Search for the cell housing the specified text and yield its (x, y) center coordinate. 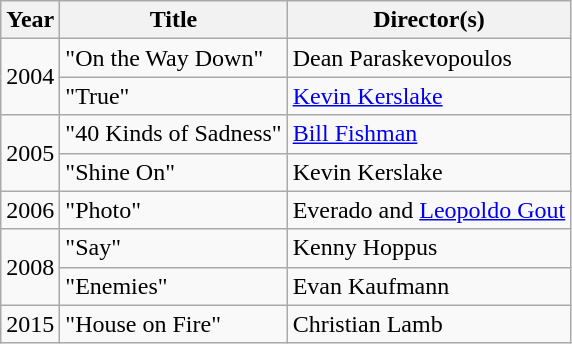
"Photo" (174, 210)
"Shine On" (174, 172)
Director(s) (429, 20)
2004 (30, 77)
"Say" (174, 248)
Bill Fishman (429, 134)
Kenny Hoppus (429, 248)
Everado and Leopoldo Gout (429, 210)
Dean Paraskevopoulos (429, 58)
"Enemies" (174, 286)
"On the Way Down" (174, 58)
Year (30, 20)
Christian Lamb (429, 324)
Evan Kaufmann (429, 286)
"40 Kinds of Sadness" (174, 134)
2008 (30, 267)
2005 (30, 153)
2006 (30, 210)
Title (174, 20)
"True" (174, 96)
2015 (30, 324)
"House on Fire" (174, 324)
